Extract the [X, Y] coordinate from the center of the cell holding the provided text.  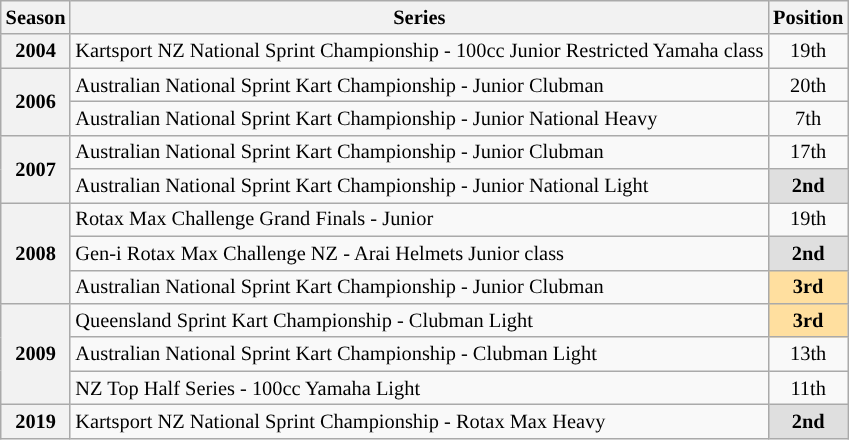
2006 [36, 102]
Gen-i Rotax Max Challenge NZ - Arai Helmets Junior class [419, 253]
17th [808, 152]
2008 [36, 252]
Australian National Sprint Kart Championship - Clubman Light [419, 354]
Kartsport NZ National Sprint Championship - Rotax Max Heavy [419, 421]
Series [419, 17]
2019 [36, 421]
Kartsport NZ National Sprint Championship - 100cc Junior Restricted Yamaha class [419, 51]
2004 [36, 51]
2009 [36, 354]
11th [808, 388]
Australian National Sprint Kart Championship - Junior National Heavy [419, 118]
Position [808, 17]
20th [808, 85]
NZ Top Half Series - 100cc Yamaha Light [419, 388]
Season [36, 17]
Queensland Sprint Kart Championship - Clubman Light [419, 320]
Rotax Max Challenge Grand Finals - Junior [419, 219]
Australian National Sprint Kart Championship - Junior National Light [419, 186]
7th [808, 118]
2007 [36, 168]
13th [808, 354]
